Locate the cell with the specified text and output its (X, Y) center coordinate. 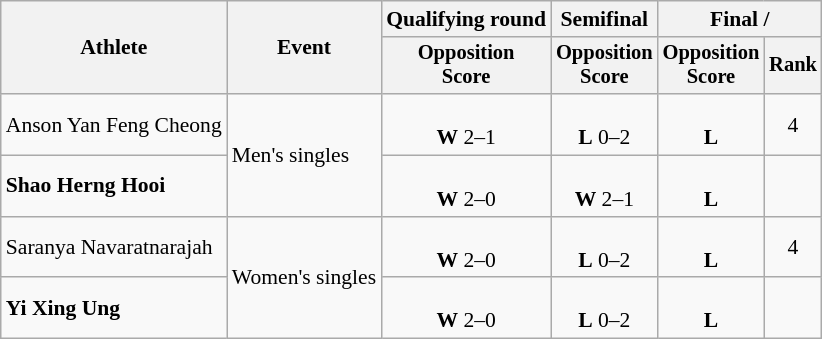
Rank (793, 66)
Women's singles (304, 278)
Men's singles (304, 155)
Athlete (114, 48)
Shao Herng Hooi (114, 186)
Semifinal (604, 19)
Qualifying round (466, 19)
Anson Yan Feng Cheong (114, 124)
Yi Xing Ung (114, 308)
Event (304, 48)
Saranya Navaratnarajah (114, 248)
Final / (740, 19)
